Search for the cell housing the specified text and yield its (X, Y) center coordinate. 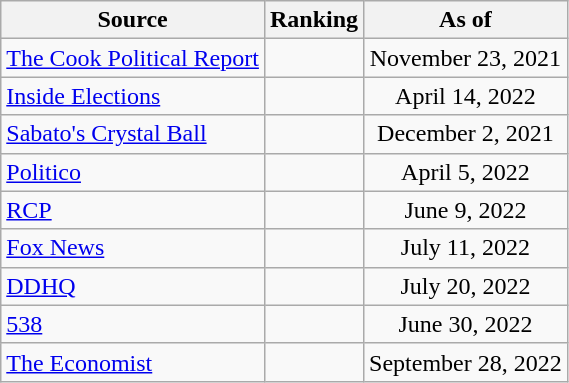
Politico (133, 172)
December 2, 2021 (466, 134)
Inside Elections (133, 96)
November 23, 2021 (466, 58)
DDHQ (133, 286)
April 5, 2022 (466, 172)
Ranking (314, 20)
RCP (133, 210)
538 (133, 324)
Fox News (133, 248)
September 28, 2022 (466, 362)
As of (466, 20)
Source (133, 20)
Sabato's Crystal Ball (133, 134)
July 20, 2022 (466, 286)
April 14, 2022 (466, 96)
July 11, 2022 (466, 248)
The Economist (133, 362)
June 9, 2022 (466, 210)
June 30, 2022 (466, 324)
The Cook Political Report (133, 58)
